Extract the [x, y] coordinate from the center of the cell holding the provided text.  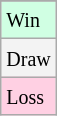
Loss [28, 96]
Draw [28, 58]
Win [28, 20]
